From the cell containing the given text, extract its center point as (x, y) coordinate. 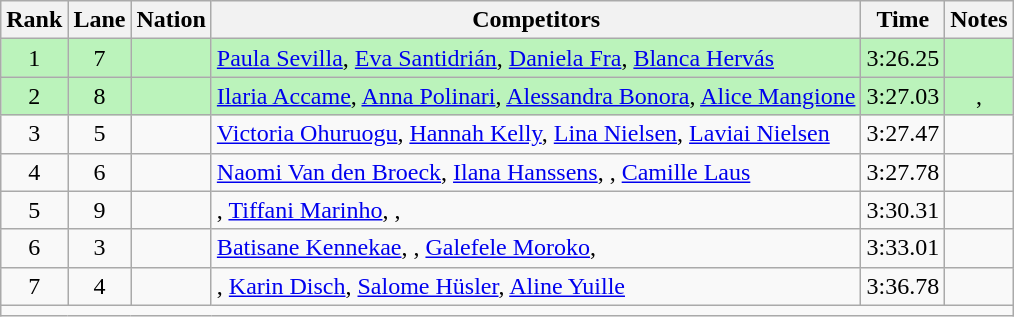
, Tiffani Marinho, , (536, 210)
9 (100, 210)
1 (34, 58)
Ilaria Accame, Anna Polinari, Alessandra Bonora, Alice Mangione (536, 96)
Paula Sevilla, Eva Santidrián, Daniela Fra, Blanca Hervás (536, 58)
, (979, 96)
Rank (34, 20)
Nation (171, 20)
Batisane Kennekae, , Galefele Moroko, (536, 248)
3:30.31 (903, 210)
3:27.47 (903, 134)
, Karin Disch, Salome Hüsler, Aline Yuille (536, 286)
3:27.03 (903, 96)
3:26.25 (903, 58)
Lane (100, 20)
3:33.01 (903, 248)
3:27.78 (903, 172)
8 (100, 96)
Victoria Ohuruogu, Hannah Kelly, Lina Nielsen, Laviai Nielsen (536, 134)
Naomi Van den Broeck, Ilana Hanssens, , Camille Laus (536, 172)
3:36.78 (903, 286)
2 (34, 96)
Time (903, 20)
Competitors (536, 20)
Notes (979, 20)
